Pinpoint the cell where the given text exists, returning its (x, y) midpoint coordinate. 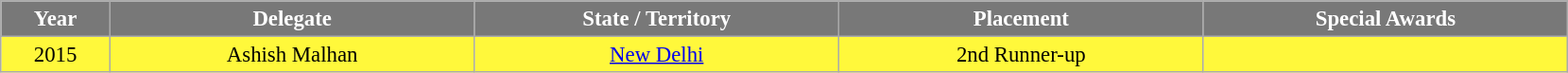
Year (56, 19)
2015 (56, 55)
Special Awards (1386, 19)
2nd Runner-up (1022, 55)
Ashish Malhan (292, 55)
Placement (1022, 19)
State / Territory (657, 19)
New Delhi (657, 55)
Delegate (292, 19)
